Scan for the cell matching the given text and deliver its [x, y] coordinate at center. 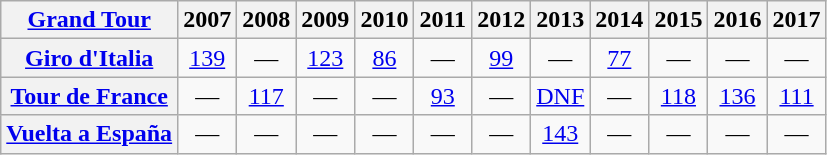
139 [208, 58]
Grand Tour [90, 20]
93 [443, 96]
Vuelta a España [90, 134]
77 [620, 58]
2016 [738, 20]
2013 [560, 20]
111 [796, 96]
143 [560, 134]
117 [266, 96]
DNF [560, 96]
Tour de France [90, 96]
2015 [678, 20]
2008 [266, 20]
2007 [208, 20]
Giro d'Italia [90, 58]
123 [326, 58]
2012 [502, 20]
86 [384, 58]
2009 [326, 20]
136 [738, 96]
2010 [384, 20]
99 [502, 58]
118 [678, 96]
2014 [620, 20]
2017 [796, 20]
2011 [443, 20]
